Determine the [x, y] coordinate at the center of the cell enclosing the given text.  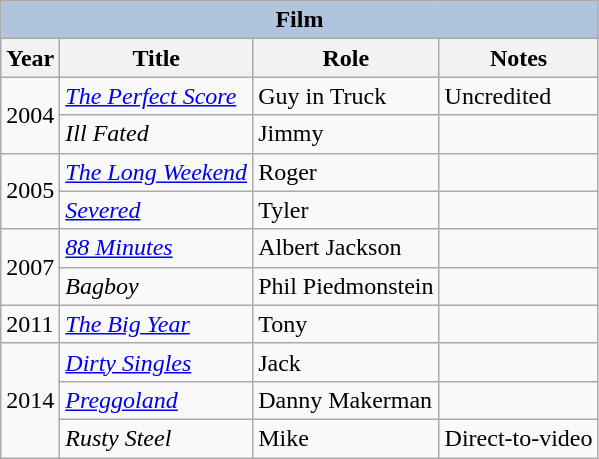
Severed [156, 210]
2011 [30, 324]
Phil Piedmonstein [346, 286]
Bagboy [156, 286]
The Big Year [156, 324]
Ill Fated [156, 134]
Direct-to-video [518, 438]
Tyler [346, 210]
Guy in Truck [346, 96]
Role [346, 58]
Danny Makerman [346, 400]
Tony [346, 324]
Film [300, 20]
Rusty Steel [156, 438]
Notes [518, 58]
88 Minutes [156, 248]
Year [30, 58]
2004 [30, 115]
Roger [346, 172]
2005 [30, 191]
Jack [346, 362]
Jimmy [346, 134]
2007 [30, 267]
Title [156, 58]
2014 [30, 400]
Uncredited [518, 96]
Albert Jackson [346, 248]
The Perfect Score [156, 96]
The Long Weekend [156, 172]
Preggoland [156, 400]
Dirty Singles [156, 362]
Mike [346, 438]
